Capture the cell that displays the provided text and extract its [X, Y] central coordinate. 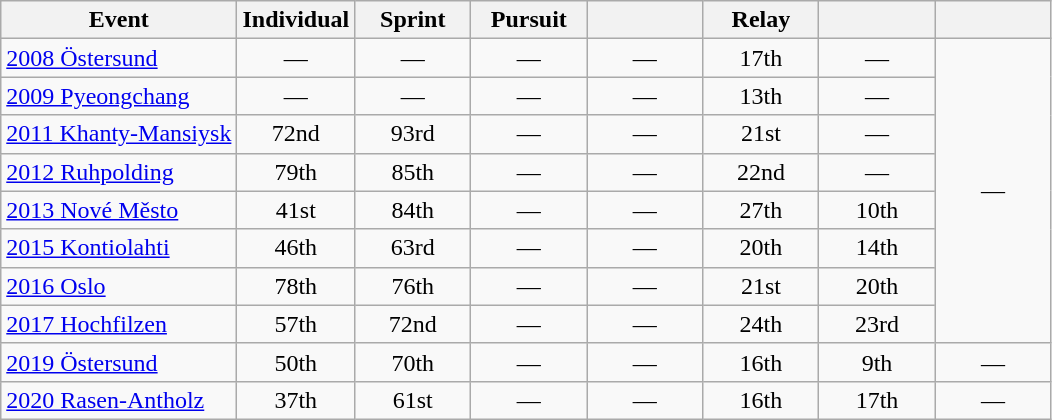
37th [296, 400]
93rd [413, 134]
50th [296, 362]
27th [761, 210]
85th [413, 172]
2013 Nové Město [119, 210]
Individual [296, 20]
9th [877, 362]
61st [413, 400]
41st [296, 210]
70th [413, 362]
57th [296, 324]
2016 Oslo [119, 286]
79th [296, 172]
76th [413, 286]
63rd [413, 248]
24th [761, 324]
2017 Hochfilzen [119, 324]
23rd [877, 324]
2012 Ruhpolding [119, 172]
2008 Östersund [119, 58]
78th [296, 286]
22nd [761, 172]
Event [119, 20]
Relay [761, 20]
10th [877, 210]
13th [761, 96]
14th [877, 248]
2009 Pyeongchang [119, 96]
Sprint [413, 20]
46th [296, 248]
2019 Östersund [119, 362]
2011 Khanty-Mansiysk [119, 134]
Pursuit [529, 20]
2015 Kontiolahti [119, 248]
2020 Rasen-Antholz [119, 400]
84th [413, 210]
